Extract the [x, y] coordinate from the center of the cell holding the provided text.  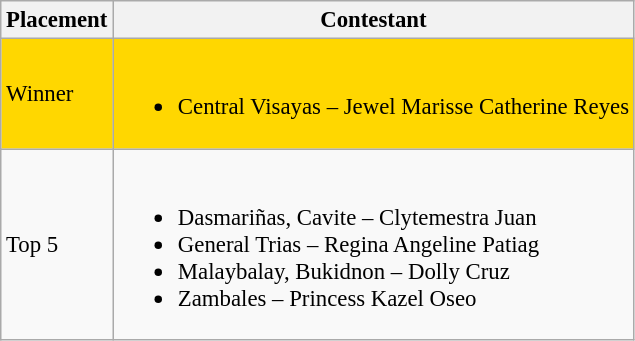
Contestant [374, 20]
Central Visayas – Jewel Marisse Catherine Reyes [374, 94]
Placement [57, 20]
Dasmariñas, Cavite – Clytemestra JuanGeneral Trias – Regina Angeline PatiagMalaybalay, Bukidnon – Dolly CruzZambales – Princess Kazel Oseo [374, 244]
Winner [57, 94]
Top 5 [57, 244]
